Capture the cell that displays the provided text and extract its [X, Y] central coordinate. 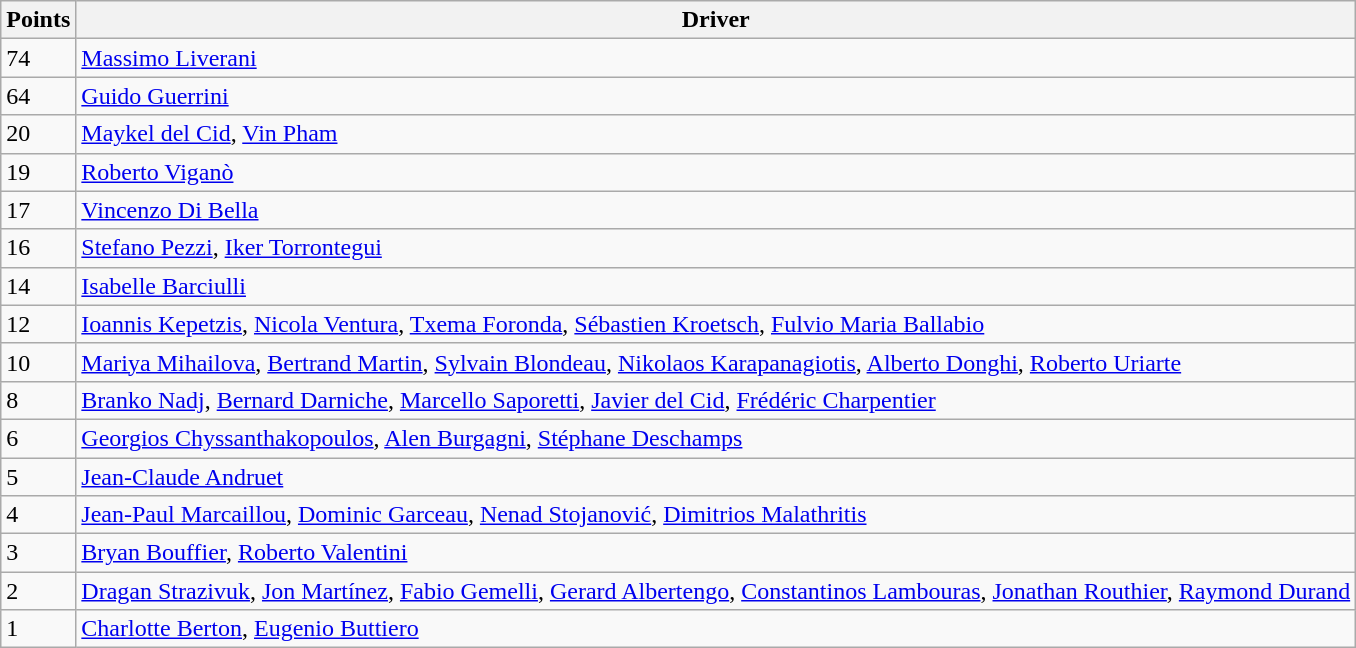
3 [38, 553]
14 [38, 286]
Jean-Paul Marcaillou, Dominic Garceau, Nenad Stojanović, Dimitrios Malathritis [716, 515]
20 [38, 134]
Dragan Strazivuk, Jon Martínez, Fabio Gemelli, Gerard Albertengo, Constantinos Lambouras, Jonathan Routhier, Raymond Durand [716, 591]
Driver [716, 20]
Points [38, 20]
Jean-Claude Andruet [716, 477]
Bryan Bouffier, Roberto Valentini [716, 553]
Vincenzo Di Bella [716, 210]
2 [38, 591]
Isabelle Barciulli [716, 286]
16 [38, 248]
74 [38, 58]
Maykel del Cid, Vin Pham [716, 134]
Guido Guerrini [716, 96]
Stefano Pezzi, Iker Torrontegui [716, 248]
4 [38, 515]
6 [38, 438]
Branko Nadj, Bernard Darniche, Marcello Saporetti, Javier del Cid, Frédéric Charpentier [716, 400]
64 [38, 96]
Georgios Chyssanthakopoulos, Alen Burgagni, Stéphane Deschamps [716, 438]
8 [38, 400]
Massimo Liverani [716, 58]
12 [38, 324]
19 [38, 172]
Mariya Mihailova, Bertrand Martin, Sylvain Blondeau, Nikolaos Karapanagiotis, Alberto Donghi, Roberto Uriarte [716, 362]
Roberto Viganò [716, 172]
1 [38, 629]
Charlotte Berton, Eugenio Buttiero [716, 629]
5 [38, 477]
17 [38, 210]
10 [38, 362]
Ioannis Kepetzis, Nicola Ventura, Txema Foronda, Sébastien Kroetsch, Fulvio Maria Ballabio [716, 324]
